Pinpoint the cell where the given text exists, returning its [x, y] midpoint coordinate. 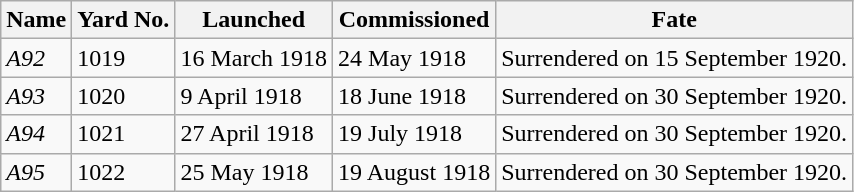
1019 [124, 58]
Fate [674, 20]
19 July 1918 [414, 134]
A92 [36, 58]
Commissioned [414, 20]
19 August 1918 [414, 172]
A93 [36, 96]
Launched [254, 20]
25 May 1918 [254, 172]
24 May 1918 [414, 58]
A94 [36, 134]
1020 [124, 96]
Yard No. [124, 20]
18 June 1918 [414, 96]
Name [36, 20]
A95 [36, 172]
Surrendered on 15 September 1920. [674, 58]
27 April 1918 [254, 134]
1021 [124, 134]
9 April 1918 [254, 96]
16 March 1918 [254, 58]
1022 [124, 172]
